Search for the cell housing the specified text and yield its [X, Y] center coordinate. 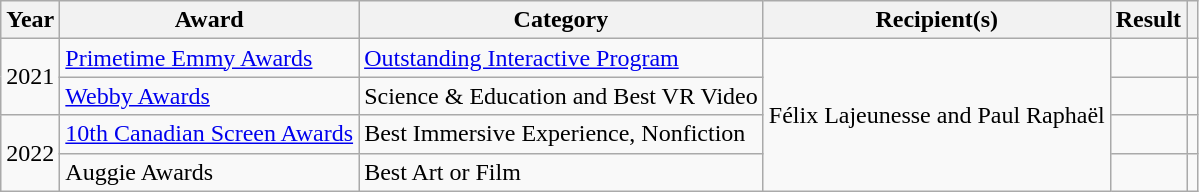
2022 [30, 153]
Result [1148, 20]
Category [562, 20]
Award [210, 20]
Félix Lajeunesse and Paul Raphaël [936, 115]
10th Canadian Screen Awards [210, 134]
Year [30, 20]
Primetime Emmy Awards [210, 58]
Webby Awards [210, 96]
Outstanding Interactive Program [562, 58]
Recipient(s) [936, 20]
2021 [30, 77]
Best Immersive Experience, Nonfiction [562, 134]
Auggie Awards [210, 172]
Science & Education and Best VR Video [562, 96]
Best Art or Film [562, 172]
